Search for the cell housing the specified text and yield its (X, Y) center coordinate. 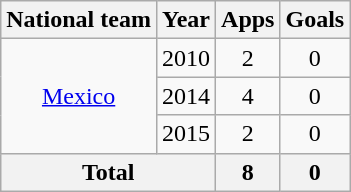
Apps (248, 20)
4 (248, 96)
Total (108, 172)
2015 (186, 134)
Goals (315, 20)
National team (79, 20)
8 (248, 172)
2010 (186, 58)
2014 (186, 96)
Year (186, 20)
Mexico (79, 96)
